Provide the (X, Y) coordinate of the cell's center where the given text is located.  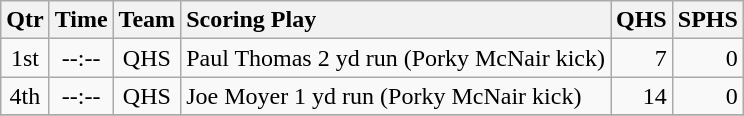
14 (641, 96)
Time (81, 20)
SPHS (708, 20)
7 (641, 58)
1st (25, 58)
Paul Thomas 2 yd run (Porky McNair kick) (396, 58)
Scoring Play (396, 20)
Team (147, 20)
Qtr (25, 20)
4th (25, 96)
Joe Moyer 1 yd run (Porky McNair kick) (396, 96)
